Determine the (X, Y) coordinate at the center of the cell enclosing the given text.  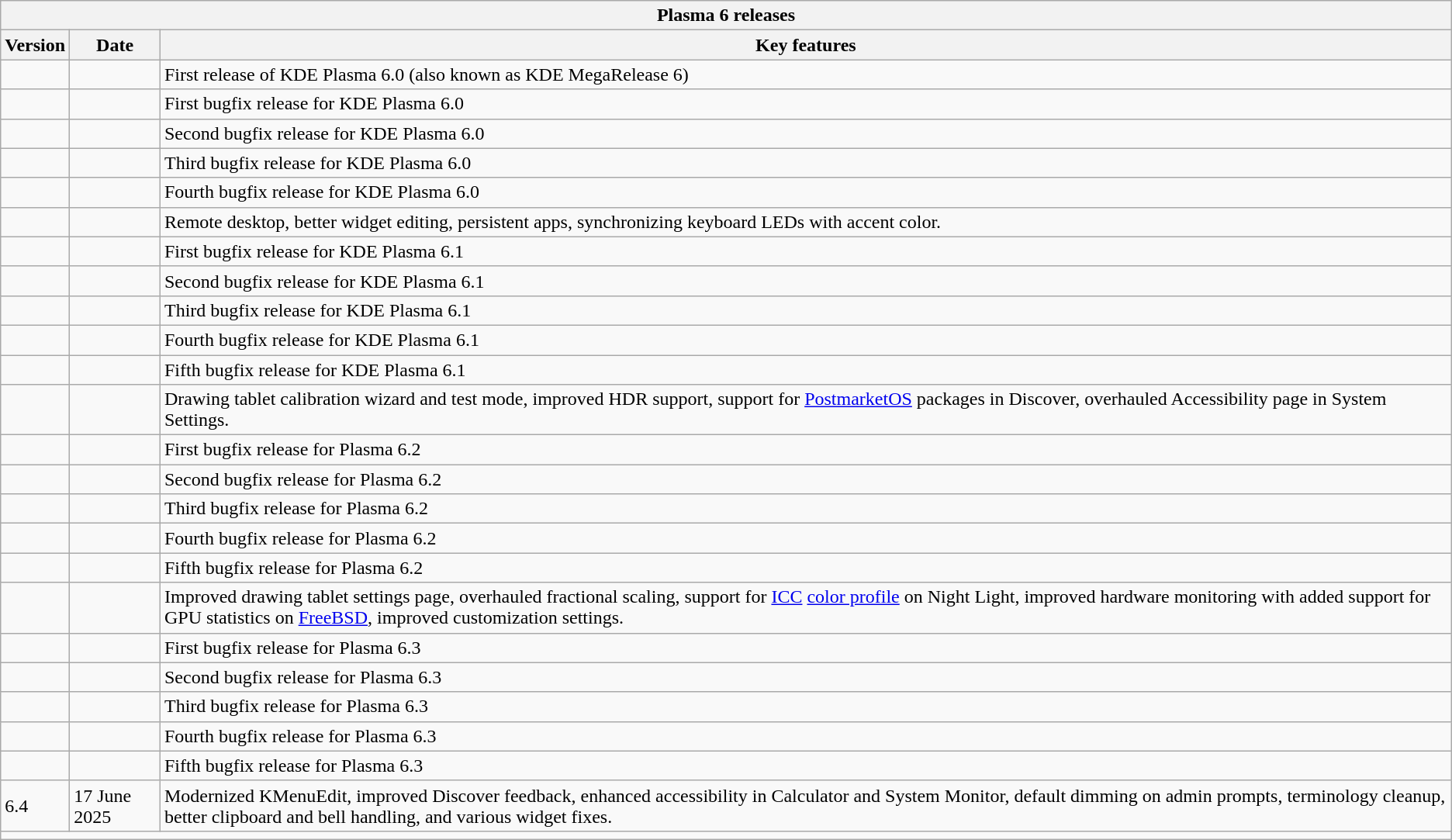
Plasma 6 releases (726, 16)
Fourth bugfix release for KDE Plasma 6.0 (805, 192)
6.4 (36, 805)
Second bugfix release for KDE Plasma 6.1 (805, 281)
First bugfix release for Plasma 6.3 (805, 648)
Fifth bugfix release for Plasma 6.2 (805, 568)
Date (115, 45)
Fifth bugfix release for Plasma 6.3 (805, 766)
Fourth bugfix release for KDE Plasma 6.1 (805, 340)
Second bugfix release for KDE Plasma 6.0 (805, 133)
First bugfix release for KDE Plasma 6.1 (805, 251)
Fourth bugfix release for Plasma 6.3 (805, 736)
Version (36, 45)
First bugfix release for KDE Plasma 6.0 (805, 104)
Third bugfix release for KDE Plasma 6.0 (805, 163)
Remote desktop, better widget editing, persistent apps, synchronizing keyboard LEDs with accent color. (805, 222)
First release of KDE Plasma 6.0 (also known as KDE MegaRelease 6) (805, 74)
First bugfix release for Plasma 6.2 (805, 450)
Key features (805, 45)
Third bugfix release for KDE Plasma 6.1 (805, 310)
Second bugfix release for Plasma 6.2 (805, 479)
Fourth bugfix release for Plasma 6.2 (805, 538)
17 June 2025 (115, 805)
Third bugfix release for Plasma 6.2 (805, 509)
Fifth bugfix release for KDE Plasma 6.1 (805, 370)
Third bugfix release for Plasma 6.3 (805, 707)
Second bugfix release for Plasma 6.3 (805, 677)
